Pinpoint the cell where the given text exists, returning its [x, y] midpoint coordinate. 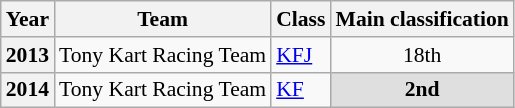
Team [162, 19]
Class [300, 19]
2014 [28, 90]
Main classification [422, 19]
KFJ [300, 55]
2013 [28, 55]
KF [300, 90]
18th [422, 55]
2nd [422, 90]
Year [28, 19]
